Determine the (X, Y) coordinate at the center of the cell enclosing the given text.  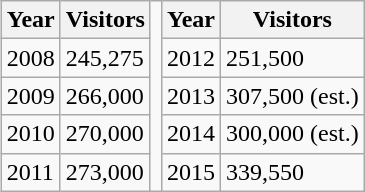
270,000 (105, 134)
339,550 (293, 172)
2010 (30, 134)
300,000 (est.) (293, 134)
2013 (190, 96)
273,000 (105, 172)
2009 (30, 96)
2008 (30, 58)
2012 (190, 58)
307,500 (est.) (293, 96)
266,000 (105, 96)
251,500 (293, 58)
2011 (30, 172)
2014 (190, 134)
245,275 (105, 58)
2015 (190, 172)
